Return [X, Y] of the center of cell containing provided text 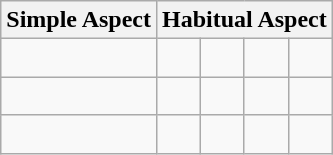
Habitual Aspect [244, 20]
Simple Aspect [79, 20]
